Find where the given text appears and provide that cell's center as (X, Y) coordinate. 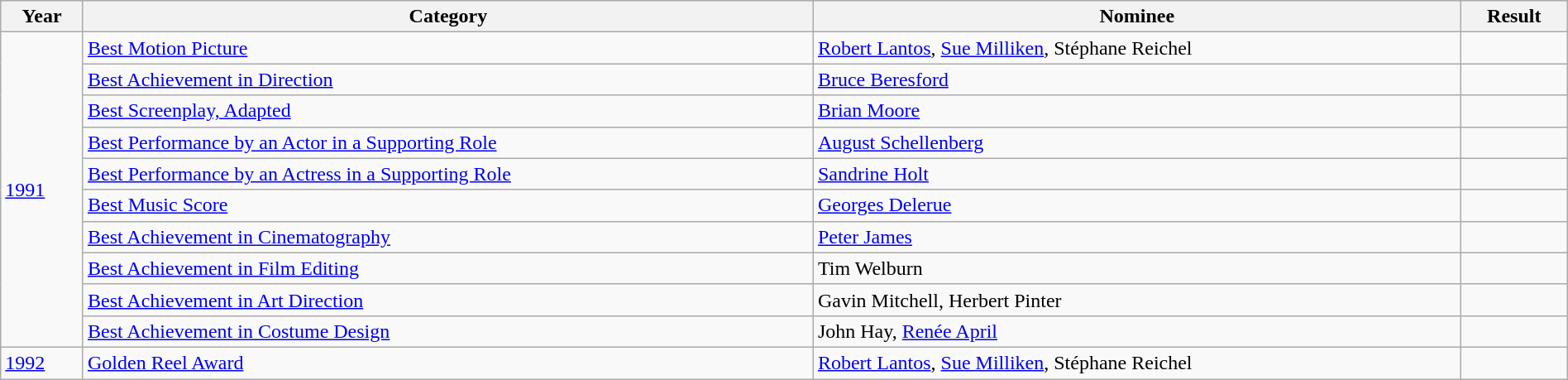
Peter James (1136, 237)
Best Performance by an Actor in a Supporting Role (448, 142)
Best Music Score (448, 205)
Georges Delerue (1136, 205)
Best Achievement in Cinematography (448, 237)
Result (1513, 17)
Best Screenplay, Adapted (448, 111)
Brian Moore (1136, 111)
Golden Reel Award (448, 363)
1991 (42, 190)
Best Motion Picture (448, 48)
Best Achievement in Costume Design (448, 331)
1992 (42, 363)
August Schellenberg (1136, 142)
Nominee (1136, 17)
Bruce Beresford (1136, 79)
Sandrine Holt (1136, 174)
Best Performance by an Actress in a Supporting Role (448, 174)
Gavin Mitchell, Herbert Pinter (1136, 300)
Best Achievement in Direction (448, 79)
John Hay, Renée April (1136, 331)
Tim Welburn (1136, 268)
Year (42, 17)
Best Achievement in Art Direction (448, 300)
Best Achievement in Film Editing (448, 268)
Category (448, 17)
